Extract the (x, y) coordinate from the center of the cell holding the provided text.  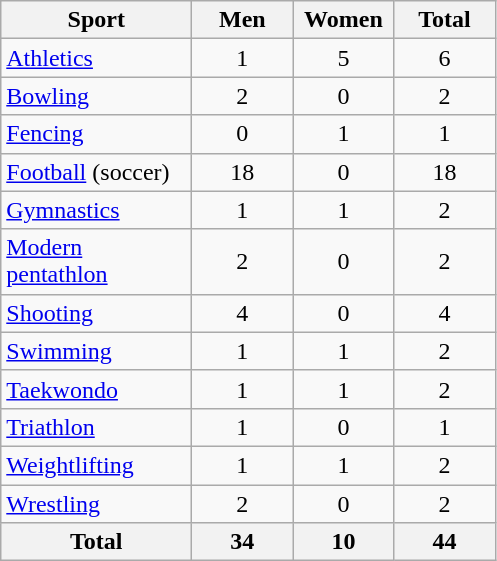
6 (444, 58)
10 (344, 542)
Taekwondo (96, 389)
Triathlon (96, 427)
Sport (96, 20)
Gymnastics (96, 210)
Weightlifting (96, 465)
Bowling (96, 96)
Shooting (96, 313)
5 (344, 58)
Swimming (96, 351)
Men (242, 20)
Athletics (96, 58)
Fencing (96, 134)
34 (242, 542)
Modern pentathlon (96, 262)
Wrestling (96, 503)
Women (344, 20)
44 (444, 542)
Football (soccer) (96, 172)
